Determine the [X, Y] coordinate at the center of the cell enclosing the given text.  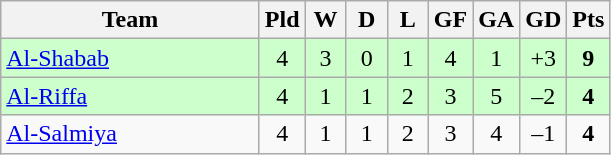
–1 [544, 134]
L [408, 20]
0 [366, 58]
Al-Salmiya [130, 134]
+3 [544, 58]
Al-Shabab [130, 58]
D [366, 20]
GF [450, 20]
9 [588, 58]
Pts [588, 20]
GA [496, 20]
5 [496, 96]
–2 [544, 96]
W [326, 20]
Al-Riffa [130, 96]
Team [130, 20]
GD [544, 20]
Pld [282, 20]
